From the cell containing the given text, extract its center point as (x, y) coordinate. 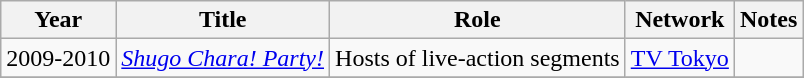
Shugo Chara! Party! (223, 58)
Role (478, 20)
Notes (768, 20)
Year (58, 20)
2009-2010 (58, 58)
Network (680, 20)
Title (223, 20)
Hosts of live-action segments (478, 58)
TV Tokyo (680, 58)
